Search for the cell housing the specified text and yield its (X, Y) center coordinate. 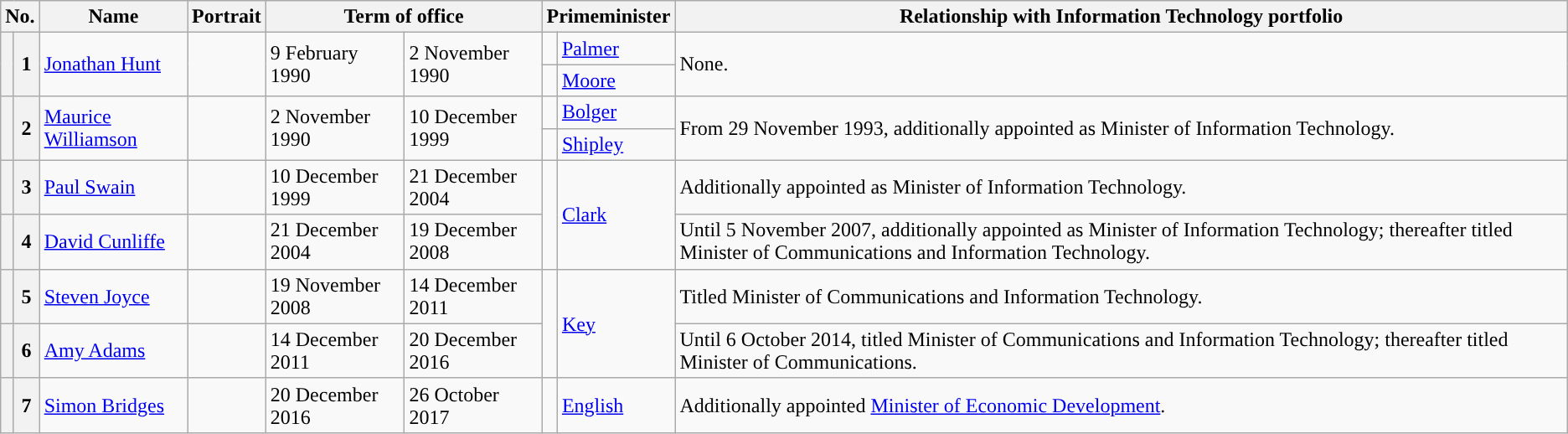
1 (27, 65)
Relationship with Information Technology portfolio (1121, 17)
9 February 1990 (335, 65)
Amy Adams (113, 350)
Additionally appointed Minister of Economic Development. (1121, 406)
From 29 November 1993, additionally appointed as Minister of Information Technology. (1121, 128)
Steven Joyce (113, 297)
2 (27, 128)
Portrait (227, 17)
Simon Bridges (113, 406)
None. (1121, 65)
Palmer (616, 49)
Key (616, 323)
Shipley (616, 144)
19 November 2008 (335, 297)
7 (27, 406)
Name (113, 17)
Moore (616, 80)
6 (27, 350)
Until 6 October 2014, titled Minister of Communications and Information Technology; thereafter titled Minister of Communications. (1121, 350)
3 (27, 188)
Term of office (404, 17)
Titled Minister of Communications and Information Technology. (1121, 297)
No. (20, 17)
David Cunliffe (113, 241)
Bolger (616, 112)
Maurice Williamson (113, 128)
5 (27, 297)
Clark (616, 214)
26 October 2017 (473, 406)
Paul Swain (113, 188)
19 December 2008 (473, 241)
4 (27, 241)
English (616, 406)
Jonathan Hunt (113, 65)
Primeminister (608, 17)
Additionally appointed as Minister of Information Technology. (1121, 188)
